Identify which cell holds the provided text, then report its (X, Y) central coordinate. 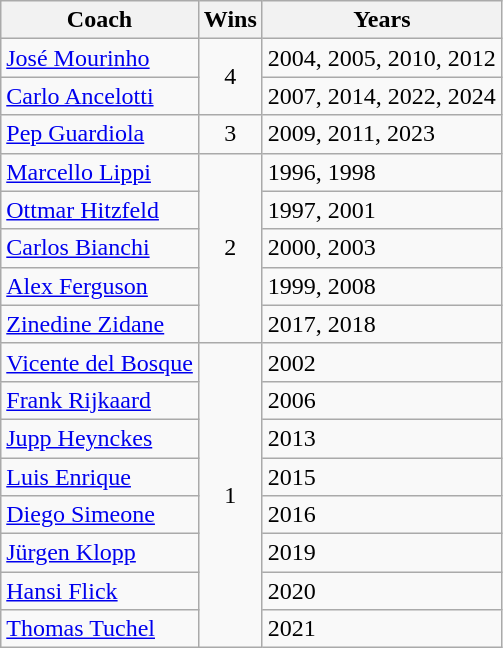
1996, 1998 (382, 172)
2017, 2018 (382, 324)
Coach (100, 20)
Frank Rijkaard (100, 400)
2002 (382, 362)
Years (382, 20)
2006 (382, 400)
2004, 2005, 2010, 2012 (382, 58)
1997, 2001 (382, 210)
Thomas Tuchel (100, 629)
Pep Guardiola (100, 134)
2009, 2011, 2023 (382, 134)
Luis Enrique (100, 477)
Wins (230, 20)
Jürgen Klopp (100, 553)
Hansi Flick (100, 591)
Ottmar Hitzfeld (100, 210)
1 (230, 495)
Diego Simeone (100, 515)
2021 (382, 629)
2019 (382, 553)
Carlo Ancelotti (100, 96)
Carlos Bianchi (100, 248)
Jupp Heynckes (100, 438)
2007, 2014, 2022, 2024 (382, 96)
José Mourinho (100, 58)
Zinedine Zidane (100, 324)
2016 (382, 515)
3 (230, 134)
2013 (382, 438)
2015 (382, 477)
1999, 2008 (382, 286)
Alex Ferguson (100, 286)
2020 (382, 591)
Marcello Lippi (100, 172)
2 (230, 248)
4 (230, 77)
Vicente del Bosque (100, 362)
2000, 2003 (382, 248)
